Identify which cell holds the provided text, then report its (X, Y) central coordinate. 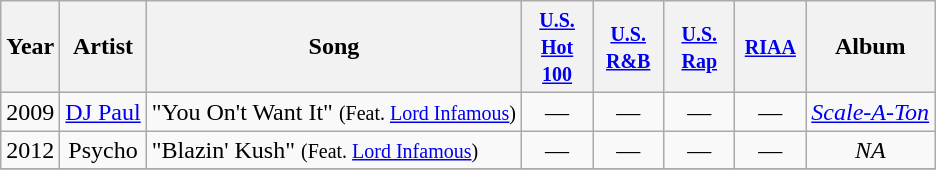
U.S. Hot 100 (558, 47)
Album (870, 47)
DJ Paul (103, 112)
U.S. Rap (700, 47)
2012 (30, 150)
2009 (30, 112)
Year (30, 47)
RIAA (770, 47)
Artist (103, 47)
NA (870, 150)
Song (334, 47)
"You On't Want It" (Feat. Lord Infamous) (334, 112)
Scale-A-Ton (870, 112)
U.S. R&B (628, 47)
Psycho (103, 150)
"Blazin' Kush" (Feat. Lord Infamous) (334, 150)
